For the text-containing cell, return its midpoint in (x, y) coordinate format. 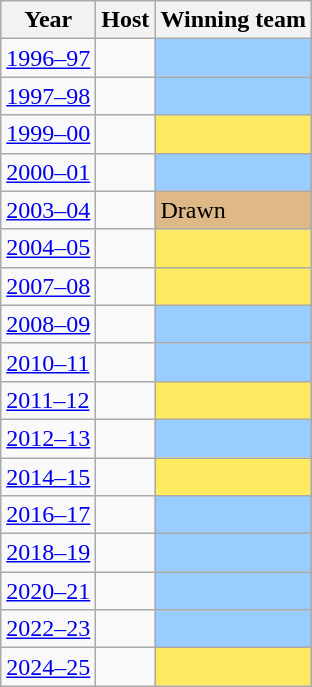
2022–23 (48, 629)
1996–97 (48, 58)
Winning team (234, 20)
2014–15 (48, 477)
2012–13 (48, 438)
2011–12 (48, 400)
1999–00 (48, 134)
Host (126, 20)
2018–19 (48, 553)
2004–05 (48, 248)
2007–08 (48, 286)
2016–17 (48, 515)
2020–21 (48, 591)
1997–98 (48, 96)
2008–09 (48, 324)
Year (48, 20)
2000–01 (48, 172)
2003–04 (48, 210)
2010–11 (48, 362)
Drawn (234, 210)
2024–25 (48, 667)
